For the text-containing cell, return its midpoint in [x, y] coordinate format. 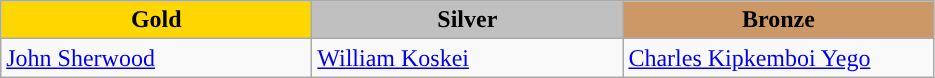
Bronze [778, 20]
John Sherwood [156, 58]
William Koskei [468, 58]
Gold [156, 20]
Charles Kipkemboi Yego [778, 58]
Silver [468, 20]
